Output the [x, y] coordinate of the center of the cell containing the given text.  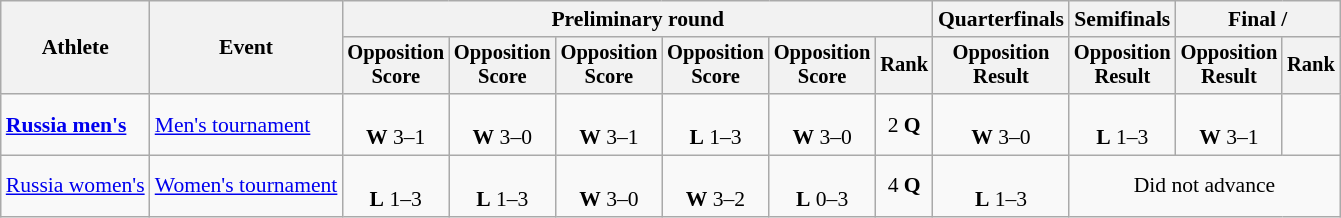
Russia women's [76, 186]
Women's tournament [246, 186]
Quarterfinals [1001, 19]
Men's tournament [246, 124]
2 Q [904, 124]
Event [246, 48]
Final / [1258, 19]
Russia men's [76, 124]
L 0–3 [822, 186]
4 Q [904, 186]
Semifinals [1122, 19]
Preliminary round [638, 19]
Did not advance [1204, 186]
Athlete [76, 48]
W 3–2 [716, 186]
